From the cell containing the given text, extract its center point as (X, Y) coordinate. 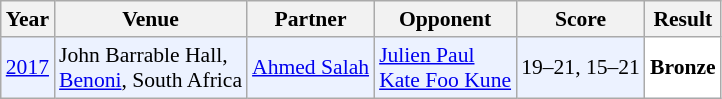
Result (683, 19)
Year (28, 19)
Opponent (445, 19)
Venue (150, 19)
Julien Paul Kate Foo Kune (445, 68)
John Barrable Hall,Benoni, South Africa (150, 68)
Ahmed Salah (310, 68)
19–21, 15–21 (580, 68)
Score (580, 19)
Partner (310, 19)
Bronze (683, 68)
2017 (28, 68)
